Identify which cell holds the provided text, then report its (x, y) central coordinate. 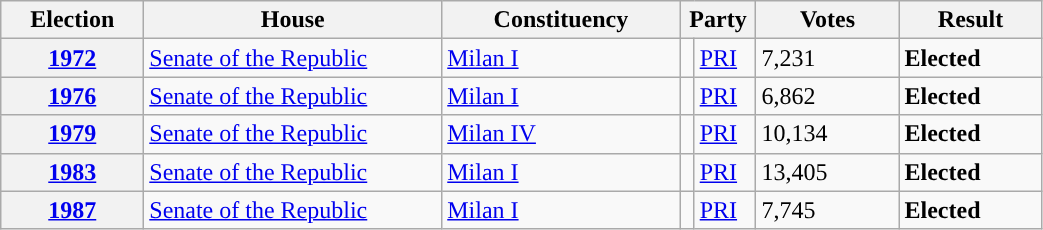
Party (718, 20)
1987 (72, 210)
7,745 (828, 210)
1979 (72, 134)
Milan IV (561, 134)
7,231 (828, 58)
10,134 (828, 134)
Constituency (561, 20)
6,862 (828, 96)
Election (72, 20)
Votes (828, 20)
1983 (72, 172)
1972 (72, 58)
Result (970, 20)
1976 (72, 96)
House (293, 20)
13,405 (828, 172)
